Return the (X, Y) coordinate for the center point of the cell that contains the specified text.  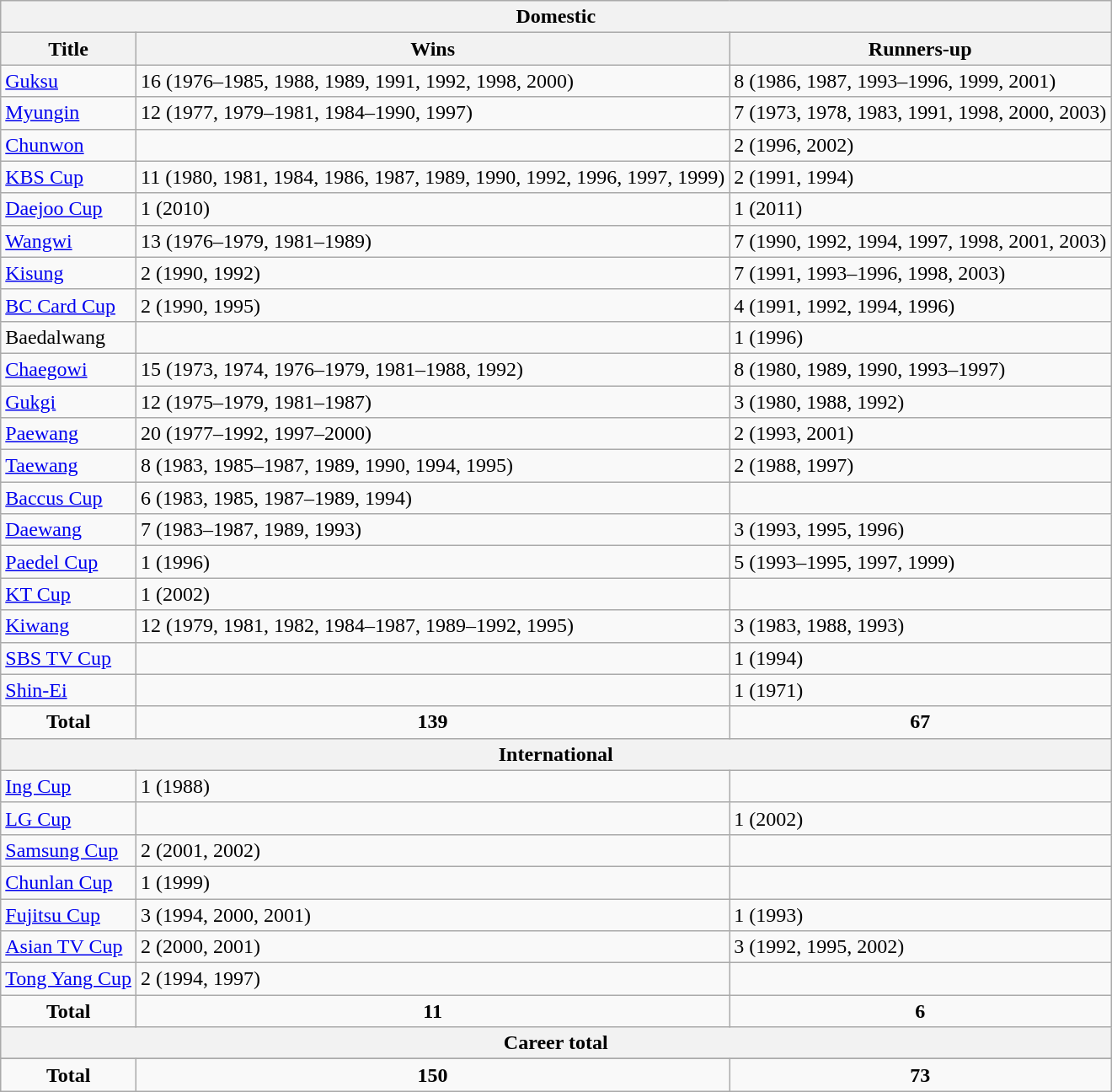
139 (433, 722)
8 (1980, 1989, 1990, 1993–1997) (920, 369)
Paewang (69, 434)
Asian TV Cup (69, 947)
3 (1993, 1995, 1996) (920, 530)
2 (2000, 2001) (433, 947)
Chaegowi (69, 369)
Taewang (69, 466)
1 (1999) (433, 882)
13 (1976–1979, 1981–1989) (433, 241)
Chunwon (69, 145)
Kisung (69, 273)
Shin-Ei (69, 690)
Paedel Cup (69, 562)
150 (433, 1075)
7 (1983–1987, 1989, 1993) (433, 530)
Guksu (69, 81)
Wins (433, 49)
1 (1971) (920, 690)
3 (1992, 1995, 2002) (920, 947)
8 (1983, 1985–1987, 1989, 1990, 1994, 1995) (433, 466)
Myungin (69, 113)
Runners-up (920, 49)
Baedalwang (69, 337)
Daewang (69, 530)
1 (1993) (920, 914)
1 (2010) (433, 209)
Chunlan Cup (69, 882)
3 (1980, 1988, 1992) (920, 402)
Title (69, 49)
11 (433, 1011)
KBS Cup (69, 177)
Fujitsu Cup (69, 914)
2 (1988, 1997) (920, 466)
73 (920, 1075)
KT Cup (69, 594)
5 (1993–1995, 1997, 1999) (920, 562)
7 (1991, 1993–1996, 1998, 2003) (920, 273)
4 (1991, 1992, 1994, 1996) (920, 305)
2 (2001, 2002) (433, 850)
Ing Cup (69, 786)
6 (1983, 1985, 1987–1989, 1994) (433, 498)
12 (1975–1979, 1981–1987) (433, 402)
6 (920, 1011)
3 (1983, 1988, 1993) (920, 626)
12 (1979, 1981, 1982, 1984–1987, 1989–1992, 1995) (433, 626)
15 (1973, 1974, 1976–1979, 1981–1988, 1992) (433, 369)
12 (1977, 1979–1981, 1984–1990, 1997) (433, 113)
2 (1994, 1997) (433, 979)
Career total (556, 1043)
3 (1994, 2000, 2001) (433, 914)
1 (2011) (920, 209)
2 (1990, 1992) (433, 273)
Wangwi (69, 241)
20 (1977–1992, 1997–2000) (433, 434)
Daejoo Cup (69, 209)
International (556, 754)
1 (1988) (433, 786)
2 (1993, 2001) (920, 434)
SBS TV Cup (69, 658)
Tong Yang Cup (69, 979)
11 (1980, 1981, 1984, 1986, 1987, 1989, 1990, 1992, 1996, 1997, 1999) (433, 177)
16 (1976–1985, 1988, 1989, 1991, 1992, 1998, 2000) (433, 81)
67 (920, 722)
2 (1996, 2002) (920, 145)
7 (1990, 1992, 1994, 1997, 1998, 2001, 2003) (920, 241)
2 (1990, 1995) (433, 305)
Kiwang (69, 626)
2 (1991, 1994) (920, 177)
Domestic (556, 17)
LG Cup (69, 818)
BC Card Cup (69, 305)
1 (1994) (920, 658)
8 (1986, 1987, 1993–1996, 1999, 2001) (920, 81)
Baccus Cup (69, 498)
Samsung Cup (69, 850)
7 (1973, 1978, 1983, 1991, 1998, 2000, 2003) (920, 113)
Gukgi (69, 402)
